Output the [x, y] coordinate of the center of the cell containing the given text.  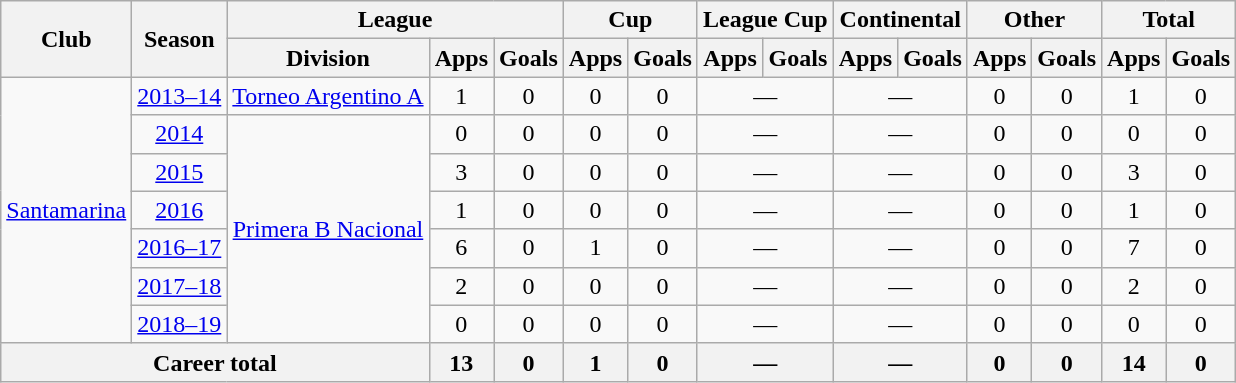
2013–14 [180, 96]
Other [1034, 20]
Total [1169, 20]
13 [461, 362]
Santamarina [66, 210]
2014 [180, 134]
2016 [180, 210]
6 [461, 248]
2018–19 [180, 324]
Torneo Argentino A [328, 96]
Cup [630, 20]
League [395, 20]
7 [1134, 248]
2015 [180, 172]
League Cup [765, 20]
Club [66, 39]
14 [1134, 362]
2016–17 [180, 248]
Career total [215, 362]
Continental [900, 20]
Division [328, 58]
Season [180, 39]
Primera B Nacional [328, 229]
2017–18 [180, 286]
